Determine the (X, Y) coordinate at the center of the cell enclosing the given text.  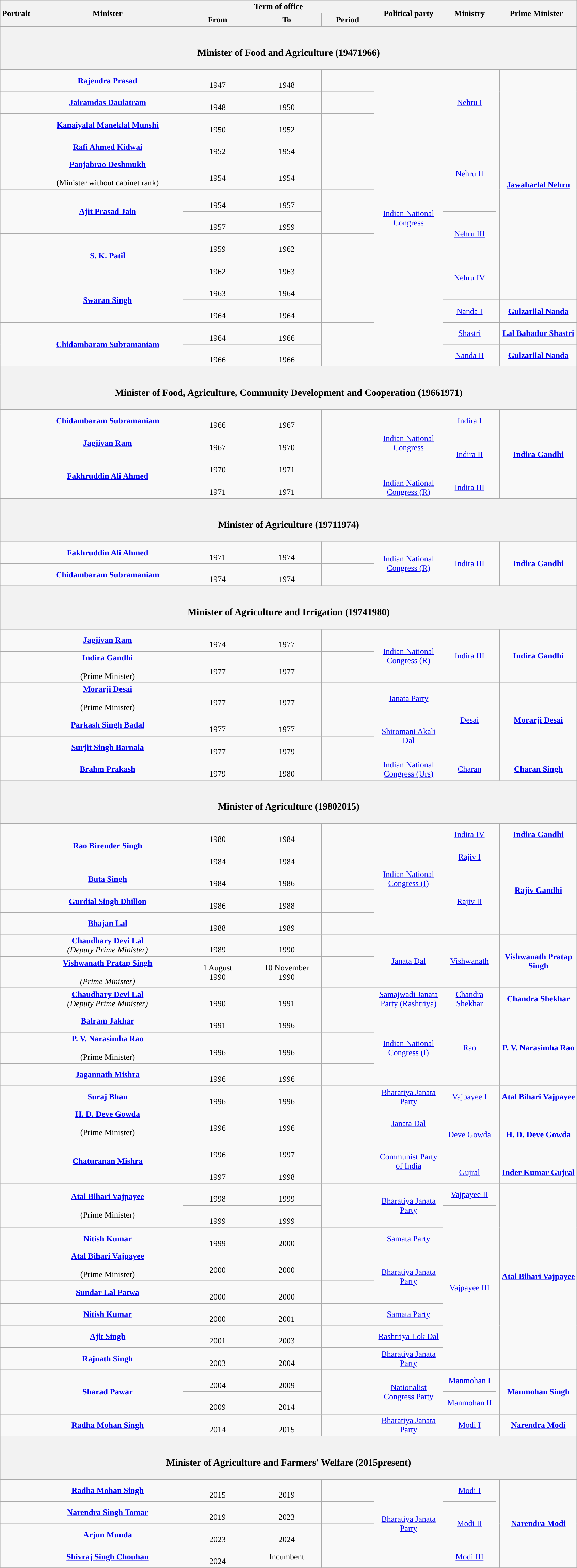
Ministry (470, 13)
Vajpayee III (470, 1288)
Desai (470, 720)
Nehru III (470, 233)
Rao (470, 1048)
H. D. Deve Gowda (539, 1134)
Prime Minister (536, 13)
Jagannath Mishra (108, 1075)
Rafi Ahmed Kidwai (108, 147)
P. V. Narasimha Rao(Prime Minister) (108, 1048)
Shiromani Akali Dal (408, 736)
Nanda II (470, 355)
Nehru IV (470, 278)
Bhajan Lal (108, 924)
From (217, 20)
Communist Party of India (408, 1161)
Parkash Singh Badal (108, 725)
Surjit Singh Barnala (108, 747)
1947 (217, 80)
Portrait (16, 13)
Vishwanath (470, 961)
Political party (408, 13)
Brahm Prakash (108, 769)
Rashtriya Lok Dal (408, 1337)
10 November1990 (287, 972)
Suraj Bhan (108, 1096)
Vajpayee I (470, 1096)
Arjun Munda (108, 1535)
Indira Gandhi(Prime Minister) (108, 667)
S. K. Patil (108, 256)
To (287, 20)
Deve Gowda (470, 1134)
Indira IV (470, 835)
Balram Jakhar (108, 1021)
Manmohan II (470, 1403)
Minister of Food, Agriculture, Community Development and Cooperation (19661971) (289, 388)
1 August1990 (217, 972)
Indian National Congress (Urs) (408, 769)
Kanaiyalal Maneklal Munshi (108, 125)
Jairamdas Daulatram (108, 103)
Nanda I (470, 311)
Buta Singh (108, 879)
Chaturanan Mishra (108, 1161)
Rajiv II (470, 901)
Shastri (470, 333)
H. D. Deve Gowda(Prime Minister) (108, 1123)
Jawaharlal Nehru (539, 185)
Ajit Prasad Jain (108, 211)
Morarji Desai (539, 720)
Shivraj Singh Chouhan (108, 1557)
Rajiv Gandhi (539, 890)
Sundar Lal Patwa (108, 1292)
Nehru II (470, 174)
Rajnath Singh (108, 1358)
Samajwadi Janata Party (Rashtriya) (408, 999)
Morarji Desai(Prime Minister) (108, 698)
Janata Party (408, 698)
Nehru I (470, 103)
Modi III (470, 1557)
Vishwanath Pratap Singh(Prime Minister) (108, 972)
Minister (108, 13)
Indira II (470, 454)
P. V. Narasimha Rao (539, 1048)
Panjabrao Deshmukh(Minister without cabinet rank) (108, 174)
Period (348, 20)
Gurdial Singh Dhillon (108, 901)
Incumbent (287, 1557)
Minister of Agriculture (19802015) (289, 802)
Modi II (470, 1523)
Swaran Singh (108, 300)
Charan (470, 769)
Vajpayee II (470, 1194)
Manmohan I (470, 1381)
Minister of Agriculture and Irrigation (19741980) (289, 608)
Minister of Agriculture and Farmers' Welfare (2015present) (289, 1458)
Rajendra Prasad (108, 80)
Rao Birender Singh (108, 846)
Lal Bahadur Shastri (539, 333)
Sharad Pawar (108, 1392)
Gujral (470, 1172)
Nationalist Congress Party (408, 1392)
Inder Kumar Gujral (539, 1172)
Minister of Food and Agriculture (19471966) (289, 48)
Minister of Agriculture (19711974) (289, 520)
Rajiv I (470, 857)
Narendra Singh Tomar (108, 1512)
Manmohan Singh (539, 1392)
Indira I (470, 421)
Charan Singh (539, 769)
Vishwanath Pratap Singh (539, 961)
Term of office (278, 7)
Ajit Singh (108, 1337)
